Return (X, Y) of the center of cell containing provided text 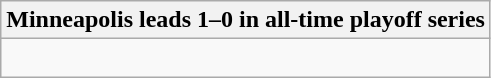
Minneapolis leads 1–0 in all-time playoff series (246, 20)
